For the text-containing cell, return its midpoint in (X, Y) coordinate format. 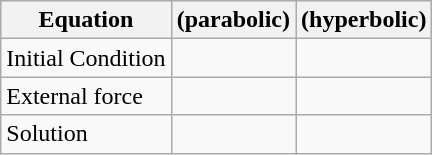
(parabolic) (233, 20)
(hyperbolic) (364, 20)
Initial Condition (86, 58)
External force (86, 96)
Solution (86, 134)
Equation (86, 20)
